Return the (X, Y) coordinate for the center point of the cell that contains the specified text.  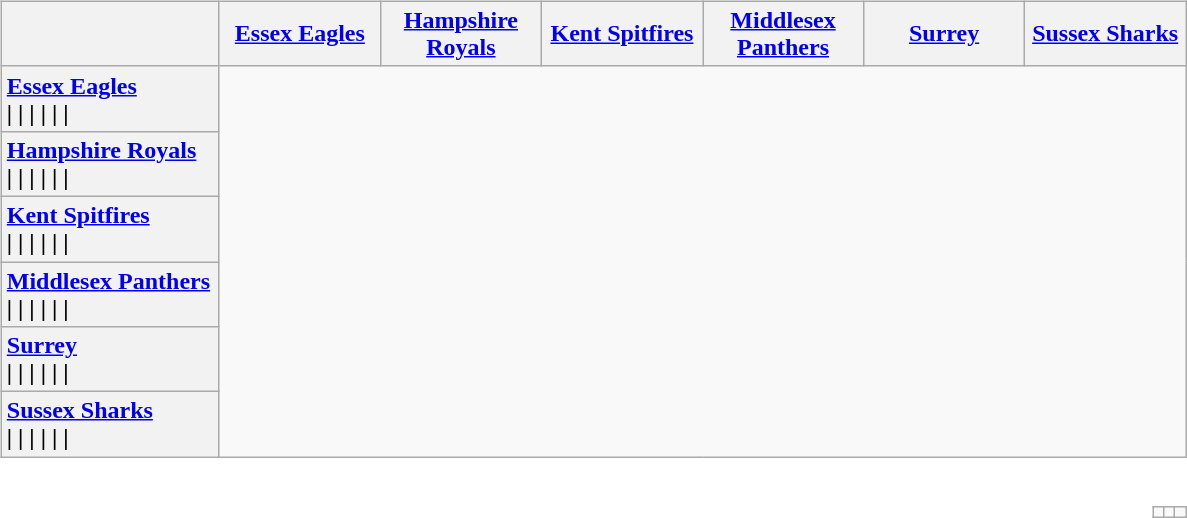
Essex Eagles | | | | | | (110, 98)
Surrey | | | | | | (110, 360)
Essex Eagles (300, 34)
Kent Spitfires (622, 34)
Kent Spitfires | | | | | | (110, 228)
Middlesex Panthers | | | | | | (110, 294)
Sussex Sharks | | | | | | (110, 424)
Middlesex Panthers (782, 34)
Surrey (944, 34)
Sussex Sharks (1106, 34)
Hampshire Royals (460, 34)
Hampshire Royals | | | | | | (110, 164)
